Locate the cell with the specified text and output its (X, Y) center coordinate. 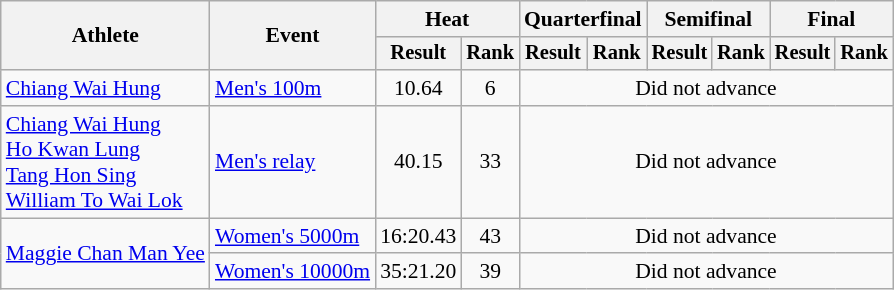
10.64 (418, 88)
Heat (447, 19)
33 (490, 162)
43 (490, 236)
35:21.20 (418, 272)
Men's relay (292, 162)
6 (490, 88)
Event (292, 36)
Maggie Chan Man Yee (106, 254)
Quarterfinal (583, 19)
Men's 100m (292, 88)
Final (832, 19)
Women's 10000m (292, 272)
Chiang Wai Hung (106, 88)
Women's 5000m (292, 236)
Semifinal (708, 19)
Athlete (106, 36)
40.15 (418, 162)
16:20.43 (418, 236)
39 (490, 272)
Chiang Wai Hung Ho Kwan Lung Tang Hon Sing William To Wai Lok (106, 162)
